Identify which cell holds the provided text, then report its [X, Y] central coordinate. 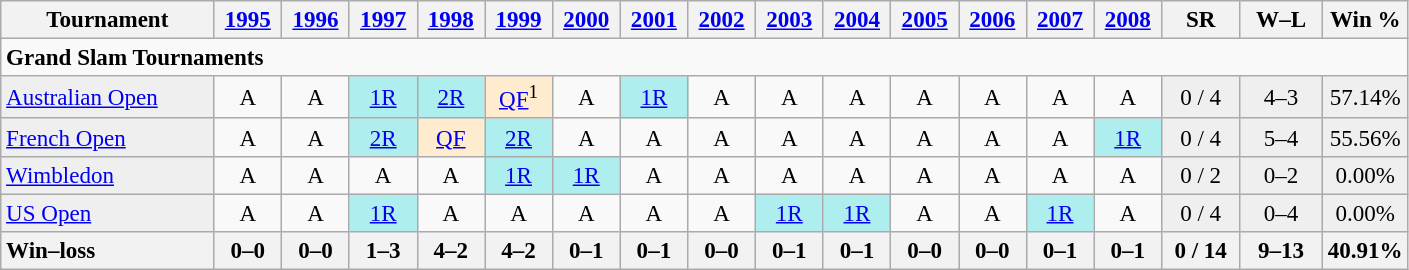
2004 [857, 20]
Tournament [108, 20]
W–L [1282, 20]
2005 [925, 20]
Grand Slam Tournaments [704, 58]
55.56% [1365, 138]
2008 [1128, 20]
2006 [992, 20]
1999 [519, 20]
40.91% [1365, 251]
5–4 [1282, 138]
2003 [789, 20]
0–4 [1282, 213]
QF [451, 138]
Win % [1365, 20]
1997 [383, 20]
Win–loss [108, 251]
2007 [1060, 20]
2002 [722, 20]
Australian Open [108, 97]
0 / 14 [1201, 251]
SR [1201, 20]
French Open [108, 138]
1995 [248, 20]
1996 [316, 20]
57.14% [1365, 97]
1998 [451, 20]
Wimbledon [108, 176]
1–3 [383, 251]
0–2 [1282, 176]
US Open [108, 213]
9–13 [1282, 251]
0 / 2 [1201, 176]
QF1 [519, 97]
2001 [654, 20]
2000 [586, 20]
4–3 [1282, 97]
